Find where the given text appears and provide that cell's center as (X, Y) coordinate. 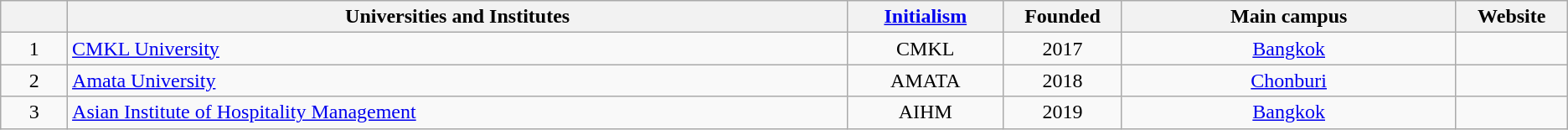
Initialism (926, 17)
Main campus (1288, 17)
Website (1511, 17)
2017 (1062, 49)
AMATA (926, 81)
Chonburi (1288, 81)
CMKL (926, 49)
Amata University (457, 81)
Universities and Institutes (457, 17)
CMKL University (457, 49)
2019 (1062, 112)
2018 (1062, 81)
2 (34, 81)
3 (34, 112)
AIHM (926, 112)
1 (34, 49)
Asian Institute of Hospitality Management (457, 112)
Founded (1062, 17)
